Extract the (X, Y) coordinate from the center of the cell holding the provided text.  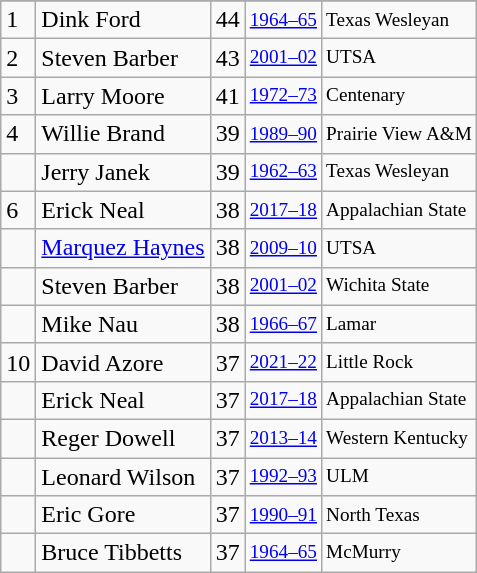
2009–10 (283, 248)
ULM (400, 477)
David Azore (123, 362)
44 (228, 20)
41 (228, 96)
1992–93 (283, 477)
6 (18, 210)
Willie Brand (123, 134)
Marquez Haynes (123, 248)
1989–90 (283, 134)
Western Kentucky (400, 438)
Bruce Tibbetts (123, 553)
Larry Moore (123, 96)
10 (18, 362)
McMurry (400, 553)
Leonard Wilson (123, 477)
Reger Dowell (123, 438)
1962–63 (283, 172)
Mike Nau (123, 324)
Lamar (400, 324)
Prairie View A&M (400, 134)
Centenary (400, 96)
2 (18, 58)
4 (18, 134)
2013–14 (283, 438)
1990–91 (283, 515)
43 (228, 58)
1966–67 (283, 324)
3 (18, 96)
North Texas (400, 515)
1972–73 (283, 96)
Eric Gore (123, 515)
Wichita State (400, 286)
1 (18, 20)
Dink Ford (123, 20)
2021–22 (283, 362)
Little Rock (400, 362)
Jerry Janek (123, 172)
